Scan for the cell matching the given text and deliver its (x, y) coordinate at center. 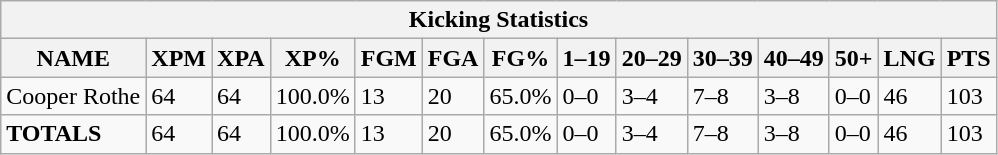
30–39 (722, 58)
FGA (453, 58)
XP% (312, 58)
LNG (910, 58)
Kicking Statistics (498, 20)
Cooper Rothe (74, 96)
FG% (520, 58)
20–29 (652, 58)
XPM (179, 58)
XPA (242, 58)
1–19 (586, 58)
PTS (968, 58)
50+ (854, 58)
40–49 (794, 58)
TOTALS (74, 134)
NAME (74, 58)
FGM (388, 58)
